Return [x, y] of the center of cell containing provided text 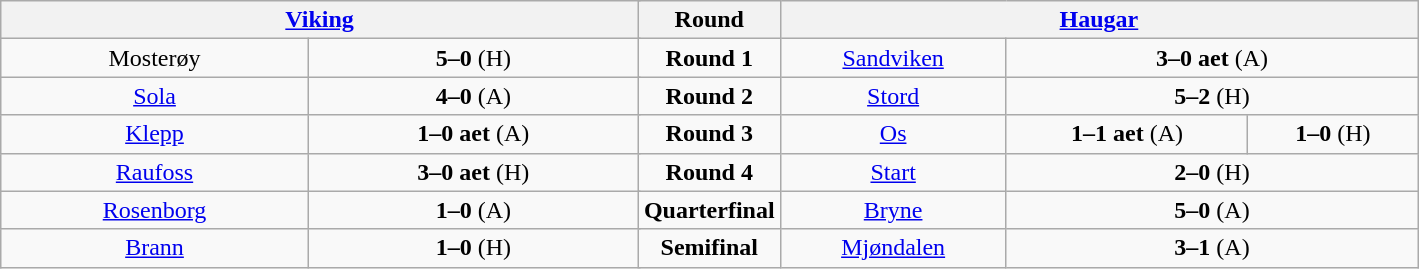
Mjøndalen [893, 248]
Semifinal [709, 248]
Viking [320, 20]
Os [893, 134]
4–0 (A) [473, 96]
Klepp [155, 134]
5–2 (H) [1212, 96]
Round 4 [709, 172]
Sola [155, 96]
Bryne [893, 210]
1–0 (A) [473, 210]
1–1 aet (A) [1127, 134]
Round 3 [709, 134]
5–0 (H) [473, 58]
Sandviken [893, 58]
5–0 (A) [1212, 210]
Stord [893, 96]
Round 2 [709, 96]
3–0 aet (H) [473, 172]
Rosenborg [155, 210]
Quarterfinal [709, 210]
Round 1 [709, 58]
Start [893, 172]
Round [709, 20]
3–0 aet (A) [1212, 58]
Mosterøy [155, 58]
1–0 aet (A) [473, 134]
2–0 (H) [1212, 172]
Haugar [1099, 20]
Brann [155, 248]
3–1 (A) [1212, 248]
Raufoss [155, 172]
